Output the (x, y) coordinate of the center of the cell containing the given text.  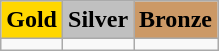
Gold (32, 20)
Silver (98, 20)
Bronze (176, 20)
